Scan for the cell matching the given text and deliver its [x, y] coordinate at center. 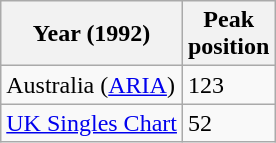
UK Singles Chart [92, 123]
Australia (ARIA) [92, 85]
52 [228, 123]
Peakposition [228, 34]
Year (1992) [92, 34]
123 [228, 85]
